Search for the cell housing the specified text and yield its [X, Y] center coordinate. 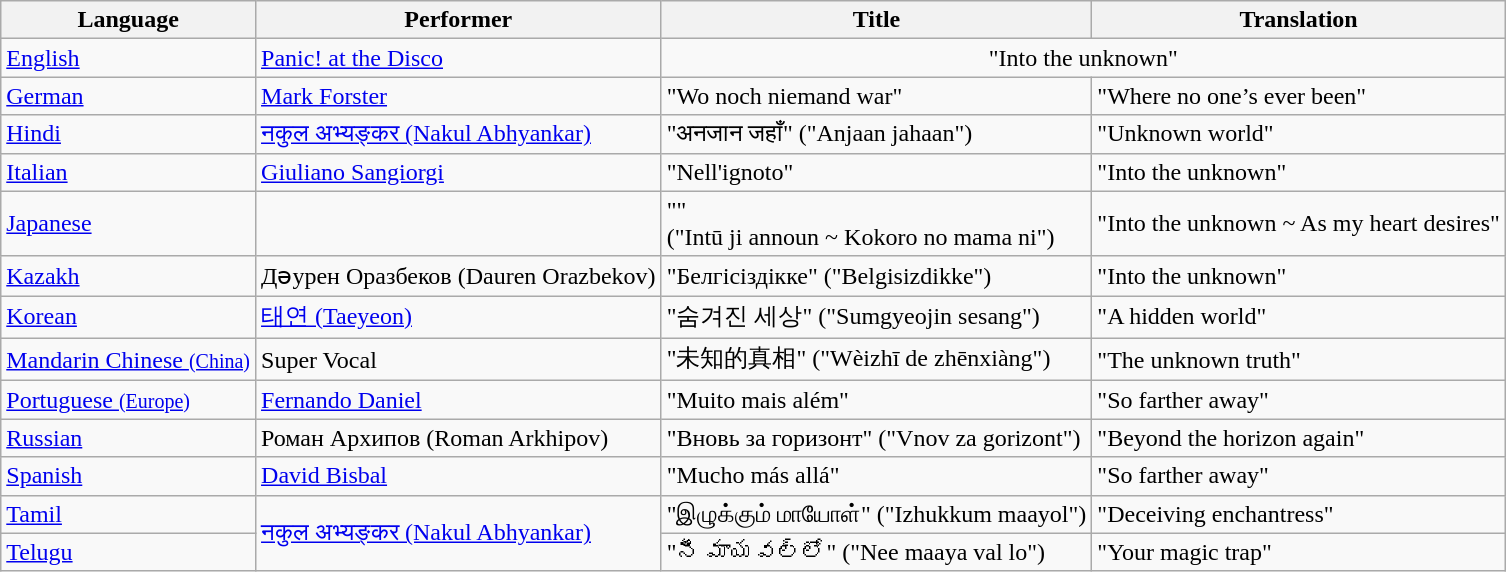
Hindi [128, 134]
"숨겨진 세상" ("Sumgyeojin sesang") [876, 318]
"Your magic trap" [1299, 552]
"Unknown world" [1299, 134]
Дәурен Оразбеков (Dauren Orazbekov) [459, 276]
Tamil [128, 514]
"未知的真相" ("Wèizhī de zhēnxiàng") [876, 360]
Роман Архипов (Roman Arkhipov) [459, 438]
"నీ మాయవల్లో" ("Nee maaya val lo") [876, 552]
"Вновь за горизонт" ("Vnov za gorizont") [876, 438]
Giuliano Sangiorgi [459, 172]
Panic! at the Disco [459, 58]
Super Vocal [459, 360]
Language [128, 20]
Performer [459, 20]
Title [876, 20]
"The unknown truth" [1299, 360]
"Mucho más allá" [876, 476]
Translation [1299, 20]
Korean [128, 318]
"Nell'ignoto" [876, 172]
Japanese [128, 224]
"Muito mais além" [876, 400]
English [128, 58]
"A hidden world" [1299, 318]
Italian [128, 172]
"Wo noch niemand war" [876, 96]
"Beyond the horizon again" [1299, 438]
Kazakh [128, 276]
Telugu [128, 552]
Russian [128, 438]
"இழுக்கும் மாயோள்" ("Izhukkum maayol") [876, 514]
태연 (Taeyeon) [459, 318]
"Белгісіздікке" ("Belgisizdikke") [876, 276]
Spanish [128, 476]
"Where no one’s ever been" [1299, 96]
"Into the unknown ~ As my heart desires" [1299, 224]
Mandarin Chinese (China) [128, 360]
""("Intū ji announ ~ Kokoro no mama ni") [876, 224]
David Bisbal [459, 476]
Fernando Daniel [459, 400]
Mark Forster [459, 96]
German [128, 96]
"अनजान जहाँ" ("Anjaan jahaan") [876, 134]
Portuguese (Europe) [128, 400]
"Deceiving enchantress" [1299, 514]
